Return (X, Y) of the center of cell containing provided text 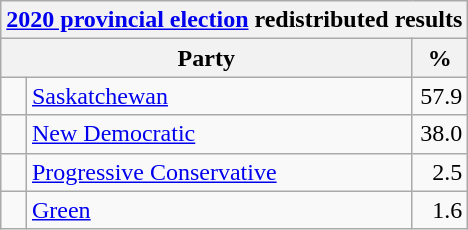
% (440, 58)
2.5 (440, 172)
New Democratic (218, 134)
Green (218, 210)
Party (206, 58)
38.0 (440, 134)
2020 provincial election redistributed results (234, 20)
Saskatchewan (218, 96)
Progressive Conservative (218, 172)
57.9 (440, 96)
1.6 (440, 210)
